Output the [X, Y] coordinate of the center of the cell containing the given text.  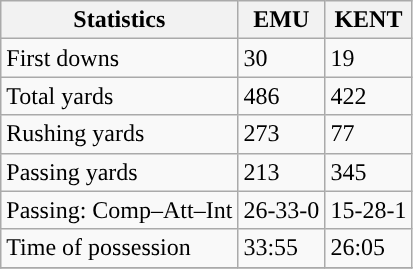
Passing yards [120, 172]
30 [282, 58]
Statistics [120, 20]
Passing: Comp–Att–Int [120, 210]
Rushing yards [120, 134]
486 [282, 96]
77 [368, 134]
Time of possession [120, 248]
273 [282, 134]
26:05 [368, 248]
Total yards [120, 96]
KENT [368, 20]
422 [368, 96]
33:55 [282, 248]
345 [368, 172]
19 [368, 58]
First downs [120, 58]
26-33-0 [282, 210]
EMU [282, 20]
15-28-1 [368, 210]
213 [282, 172]
